Find where the given text appears and provide that cell's center as [x, y] coordinate. 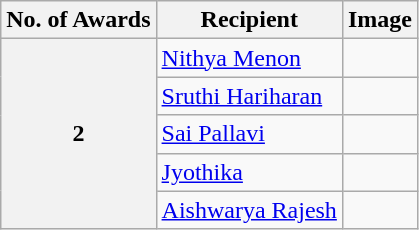
Nithya Menon [249, 58]
Aishwarya Rajesh [249, 210]
Recipient [249, 20]
Image [380, 20]
No. of Awards [78, 20]
Sruthi Hariharan [249, 96]
Sai Pallavi [249, 134]
Jyothika [249, 172]
2 [78, 134]
